Determine the (x, y) coordinate at the center of the cell enclosing the given text.  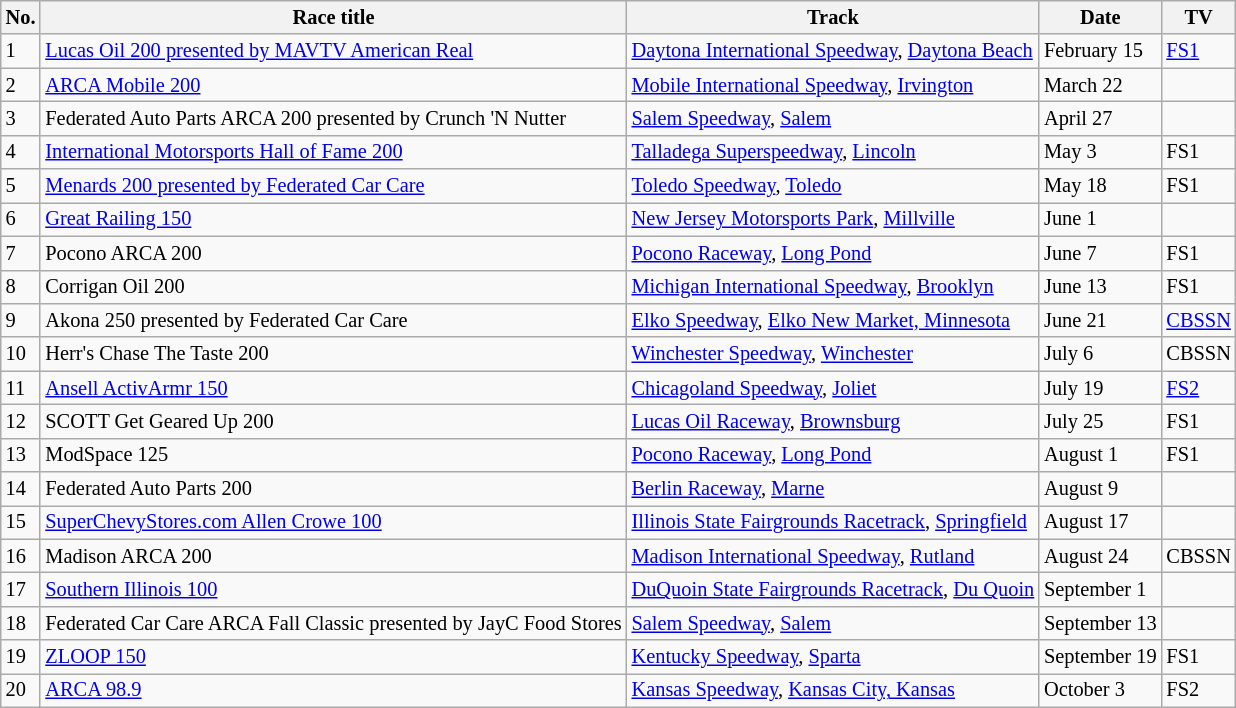
ARCA Mobile 200 (333, 85)
1 (21, 51)
DuQuoin State Fairgrounds Racetrack, Du Quoin (833, 589)
12 (21, 421)
August 9 (1100, 489)
4 (21, 152)
Chicagoland Speedway, Joliet (833, 388)
July 6 (1100, 354)
Race title (333, 17)
SuperChevyStores.com Allen Crowe 100 (333, 522)
17 (21, 589)
15 (21, 522)
Kansas Speedway, Kansas City, Kansas (833, 690)
Madison ARCA 200 (333, 556)
Kentucky Speedway, Sparta (833, 657)
7 (21, 253)
Akona 250 presented by Federated Car Care (333, 320)
19 (21, 657)
August 17 (1100, 522)
Federated Auto Parts ARCA 200 presented by Crunch 'N Nutter (333, 118)
Menards 200 presented by Federated Car Care (333, 186)
International Motorsports Hall of Fame 200 (333, 152)
Mobile International Speedway, Irvington (833, 85)
Talladega Superspeedway, Lincoln (833, 152)
Winchester Speedway, Winchester (833, 354)
No. (21, 17)
May 18 (1100, 186)
16 (21, 556)
Great Railing 150 (333, 219)
Berlin Raceway, Marne (833, 489)
5 (21, 186)
Southern Illinois 100 (333, 589)
SCOTT Get Geared Up 200 (333, 421)
Pocono ARCA 200 (333, 253)
July 25 (1100, 421)
March 22 (1100, 85)
February 15 (1100, 51)
October 3 (1100, 690)
18 (21, 623)
August 1 (1100, 455)
June 1 (1100, 219)
9 (21, 320)
Track (833, 17)
July 19 (1100, 388)
13 (21, 455)
Daytona International Speedway, Daytona Beach (833, 51)
Corrigan Oil 200 (333, 287)
Lucas Oil 200 presented by MAVTV American Real (333, 51)
June 7 (1100, 253)
Michigan International Speedway, Brooklyn (833, 287)
June 21 (1100, 320)
September 19 (1100, 657)
August 24 (1100, 556)
Lucas Oil Raceway, Brownsburg (833, 421)
3 (21, 118)
May 3 (1100, 152)
ModSpace 125 (333, 455)
20 (21, 690)
April 27 (1100, 118)
September 13 (1100, 623)
TV (1198, 17)
New Jersey Motorsports Park, Millville (833, 219)
ZLOOP 150 (333, 657)
Madison International Speedway, Rutland (833, 556)
Toledo Speedway, Toledo (833, 186)
8 (21, 287)
10 (21, 354)
Federated Car Care ARCA Fall Classic presented by JayC Food Stores (333, 623)
September 1 (1100, 589)
11 (21, 388)
Herr's Chase The Taste 200 (333, 354)
Elko Speedway, Elko New Market, Minnesota (833, 320)
2 (21, 85)
ARCA 98.9 (333, 690)
June 13 (1100, 287)
Ansell ActivArmr 150 (333, 388)
Federated Auto Parts 200 (333, 489)
Date (1100, 17)
Illinois State Fairgrounds Racetrack, Springfield (833, 522)
14 (21, 489)
6 (21, 219)
